Find where the given text appears and provide that cell's center as [X, Y] coordinate. 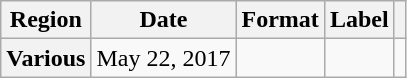
Date [164, 20]
May 22, 2017 [164, 58]
Label [359, 20]
Format [280, 20]
Region [46, 20]
Various [46, 58]
